Extract the (x, y) coordinate from the center of the cell holding the provided text.  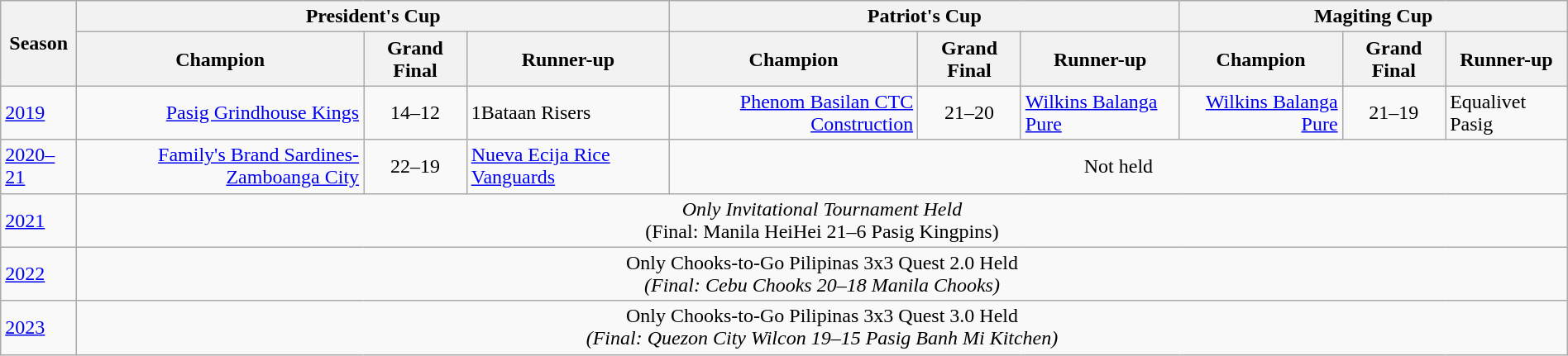
Only Chooks-to-Go Pilipinas 3x3 Quest 3.0 Held(Final: Quezon City Wilcon 19–15 Pasig Banh Mi Kitchen) (822, 327)
2022 (39, 274)
2019 (39, 112)
Only Chooks-to-Go Pilipinas 3x3 Quest 2.0 Held (Final: Cebu Chooks 20–18 Manila Chooks) (822, 274)
1Bataan Risers (567, 112)
14–12 (415, 112)
Equalivet Pasig (1507, 112)
Pasig Grindhouse Kings (220, 112)
President's Cup (374, 17)
Season (39, 43)
Family's Brand Sardines-Zamboanga City (220, 167)
21–19 (1394, 112)
Nueva Ecija Rice Vanguards (567, 167)
Magiting Cup (1373, 17)
Only Invitational Tournament Held(Final: Manila HeiHei 21–6 Pasig Kingpins) (822, 220)
2020–21 (39, 167)
Phenom Basilan CTC Construction (794, 112)
2023 (39, 327)
Not held (1119, 167)
21–20 (969, 112)
Patriot's Cup (925, 17)
2021 (39, 220)
22–19 (415, 167)
